Locate the cell with the specified text and output its [x, y] center coordinate. 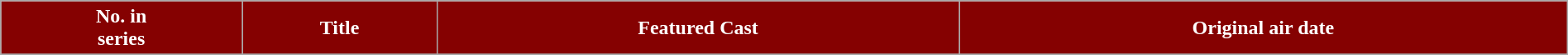
Original air date [1264, 28]
No. inseries [122, 28]
Title [339, 28]
Featured Cast [698, 28]
